Find where the given text appears and provide that cell's center as (X, Y) coordinate. 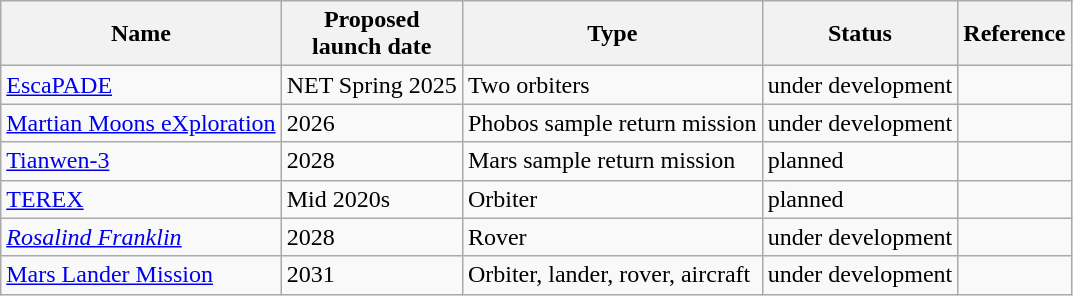
Name (141, 34)
2031 (372, 275)
Two orbiters (612, 85)
Rosalind Franklin (141, 237)
Mid 2020s (372, 199)
Orbiter, lander, rover, aircraft (612, 275)
TEREX (141, 199)
Status (860, 34)
Proposed launch date (372, 34)
Tianwen-3 (141, 161)
Mars Lander Mission (141, 275)
Reference (1014, 34)
Type (612, 34)
Martian Moons eXploration (141, 123)
Mars sample return mission (612, 161)
EscaPADE (141, 85)
NET Spring 2025 (372, 85)
Phobos sample return mission (612, 123)
Rover (612, 237)
Orbiter (612, 199)
2026 (372, 123)
